Return (x, y) of the center of cell containing provided text 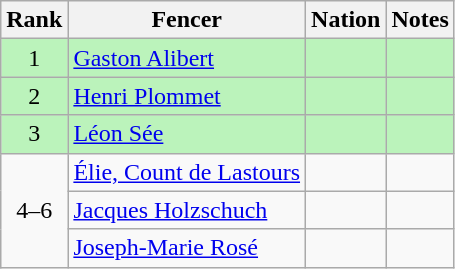
Élie, Count de Lastours (187, 172)
Jacques Holzschuch (187, 210)
Gaston Alibert (187, 58)
3 (34, 134)
1 (34, 58)
Rank (34, 20)
Henri Plommet (187, 96)
Nation (346, 20)
Joseph-Marie Rosé (187, 248)
Notes (420, 20)
Fencer (187, 20)
Léon Sée (187, 134)
2 (34, 96)
4–6 (34, 210)
